Determine the [x, y] coordinate at the center of the cell enclosing the given text.  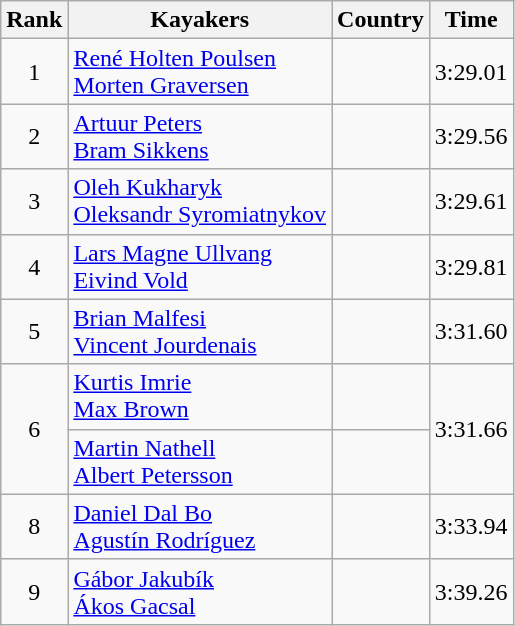
Country [381, 20]
1 [34, 72]
3:29.56 [471, 136]
3:31.66 [471, 429]
René Holten PoulsenMorten Graversen [200, 72]
Gábor JakubíkÁkos Gacsal [200, 592]
Martin NathellAlbert Petersson [200, 462]
3 [34, 202]
6 [34, 429]
4 [34, 266]
3:39.26 [471, 592]
Kurtis ImrieMax Brown [200, 396]
Time [471, 20]
Kayakers [200, 20]
Lars Magne UllvangEivind Vold [200, 266]
3:29.61 [471, 202]
Brian MalfesiVincent Jourdenais [200, 332]
3:29.81 [471, 266]
3:29.01 [471, 72]
3:33.94 [471, 526]
Rank [34, 20]
5 [34, 332]
3:31.60 [471, 332]
Daniel Dal BoAgustín Rodríguez [200, 526]
Artuur PetersBram Sikkens [200, 136]
Oleh KukharykOleksandr Syromiatnykov [200, 202]
8 [34, 526]
2 [34, 136]
9 [34, 592]
